Determine the (X, Y) coordinate at the center of the cell enclosing the given text.  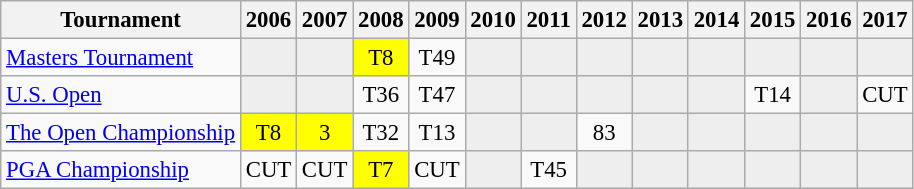
2015 (773, 20)
2016 (829, 20)
T36 (381, 95)
2012 (604, 20)
The Open Championship (121, 133)
83 (604, 133)
2008 (381, 20)
Masters Tournament (121, 58)
2010 (493, 20)
2014 (716, 20)
3 (325, 133)
T45 (548, 170)
PGA Championship (121, 170)
Tournament (121, 20)
T7 (381, 170)
T13 (437, 133)
2013 (660, 20)
T49 (437, 58)
2011 (548, 20)
T47 (437, 95)
2007 (325, 20)
2017 (885, 20)
T32 (381, 133)
U.S. Open (121, 95)
2009 (437, 20)
2006 (268, 20)
T14 (773, 95)
